Search for the cell housing the specified text and yield its [X, Y] center coordinate. 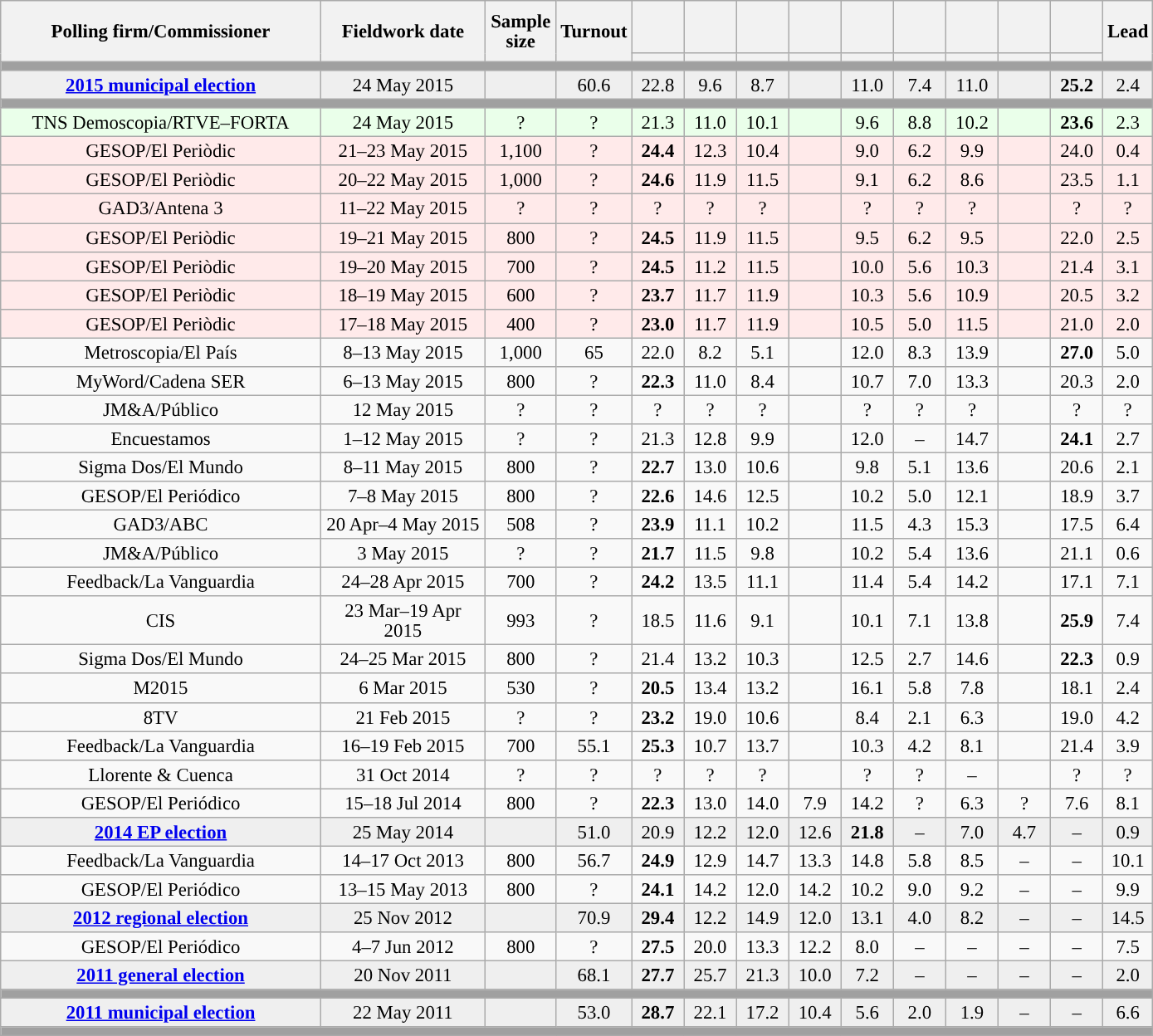
25.7 [711, 976]
14.9 [762, 918]
24–25 Mar 2015 [403, 659]
3.7 [1128, 496]
20.3 [1077, 382]
20.6 [1077, 467]
530 [520, 689]
27.0 [1077, 352]
21–23 May 2015 [403, 151]
12.9 [711, 860]
23.6 [1077, 123]
3.9 [1128, 745]
2011 general election [161, 976]
23.9 [657, 525]
0.4 [1128, 151]
22.7 [657, 467]
7.2 [867, 976]
10.9 [971, 296]
8TV [161, 717]
27.5 [657, 946]
12.1 [971, 496]
400 [520, 324]
13.8 [971, 621]
11.4 [867, 583]
Sample size [520, 32]
4.3 [920, 525]
Llorente & Cuenca [161, 774]
7.9 [815, 804]
24.0 [1077, 151]
3.1 [1128, 266]
28.7 [657, 1013]
3 May 2015 [403, 553]
14–17 Oct 2013 [403, 860]
24.9 [657, 860]
6.4 [1128, 525]
8.3 [920, 352]
21.8 [867, 832]
993 [520, 621]
20–22 May 2015 [403, 181]
29.4 [657, 918]
8.5 [971, 860]
13.9 [971, 352]
17.2 [762, 1013]
14.5 [1128, 918]
15–18 Jul 2014 [403, 804]
Fieldwork date [403, 32]
14.0 [762, 804]
25.2 [1077, 85]
55.1 [594, 745]
25 May 2014 [403, 832]
19–20 May 2015 [403, 266]
25.3 [657, 745]
15.3 [971, 525]
4.0 [920, 918]
CIS [161, 621]
24.6 [657, 181]
20.0 [711, 946]
2.5 [1128, 237]
60.6 [594, 85]
4.7 [1024, 832]
12.6 [815, 832]
18–19 May 2015 [403, 296]
8.6 [971, 181]
18.9 [1077, 496]
13.5 [711, 583]
8–13 May 2015 [403, 352]
13–15 May 2013 [403, 890]
Lead [1128, 32]
1.1 [1128, 181]
27.7 [657, 976]
6 Mar 2015 [403, 689]
13.4 [711, 689]
8.0 [867, 946]
23.7 [657, 296]
23.5 [1077, 181]
11.6 [711, 621]
25 Nov 2012 [403, 918]
24.4 [657, 151]
Polling firm/Commissioner [161, 32]
20.9 [657, 832]
68.1 [594, 976]
2014 EP election [161, 832]
13.1 [867, 918]
508 [520, 525]
3.2 [1128, 296]
1.9 [971, 1013]
8.8 [920, 123]
4–7 Jun 2012 [403, 946]
22.6 [657, 496]
Metroscopia/El País [161, 352]
11.2 [711, 266]
8.7 [762, 85]
22 May 2011 [403, 1013]
TNS Demoscopia/RTVE–FORTA [161, 123]
21.7 [657, 553]
1–12 May 2015 [403, 438]
13.7 [762, 745]
GAD3/Antena 3 [161, 209]
51.0 [594, 832]
7.5 [1128, 946]
0.6 [1128, 553]
2012 regional election [161, 918]
23.0 [657, 324]
21.0 [1077, 324]
20 Nov 2011 [403, 976]
19–21 May 2015 [403, 237]
23 Mar–19 Apr 2015 [403, 621]
6.6 [1128, 1013]
12.8 [711, 438]
6–13 May 2015 [403, 382]
17.1 [1077, 583]
Turnout [594, 32]
25.9 [1077, 621]
12 May 2015 [403, 410]
18.5 [657, 621]
53.0 [594, 1013]
2015 municipal election [161, 85]
24–28 Apr 2015 [403, 583]
17–18 May 2015 [403, 324]
MyWord/Cadena SER [161, 382]
22.1 [711, 1013]
12.3 [711, 151]
10.5 [867, 324]
21 Feb 2015 [403, 717]
1,100 [520, 151]
14.8 [867, 860]
7–8 May 2015 [403, 496]
M2015 [161, 689]
9.2 [971, 890]
31 Oct 2014 [403, 774]
24.2 [657, 583]
8–11 May 2015 [403, 467]
20 Apr–4 May 2015 [403, 525]
18.1 [1077, 689]
16.1 [867, 689]
70.9 [594, 918]
11–22 May 2015 [403, 209]
56.7 [594, 860]
GAD3/ABC [161, 525]
21.1 [1077, 553]
2.3 [1128, 123]
7.8 [971, 689]
16–19 Feb 2015 [403, 745]
22.8 [657, 85]
23.2 [657, 717]
7.6 [1077, 804]
17.5 [1077, 525]
600 [520, 296]
Encuestamos [161, 438]
65 [594, 352]
2011 municipal election [161, 1013]
